From the cell containing the given text, extract its center point as [x, y] coordinate. 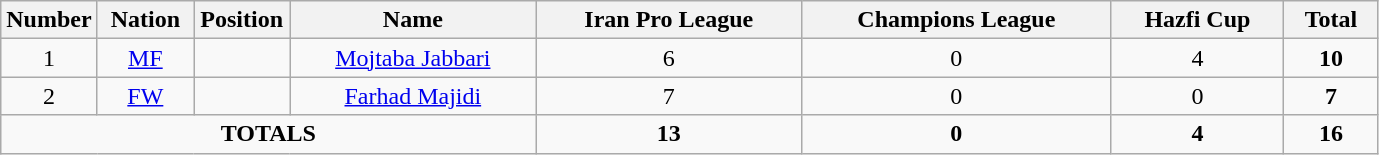
Position [242, 20]
16 [1331, 134]
TOTALS [268, 134]
MF [145, 58]
Iran Pro League [669, 20]
6 [669, 58]
Name [413, 20]
10 [1331, 58]
Number [49, 20]
2 [49, 96]
Champions League [956, 20]
Farhad Majidi [413, 96]
FW [145, 96]
Hazfi Cup [1198, 20]
13 [669, 134]
Nation [145, 20]
Total [1331, 20]
1 [49, 58]
Mojtaba Jabbari [413, 58]
